For the text-containing cell, return its midpoint in (X, Y) coordinate format. 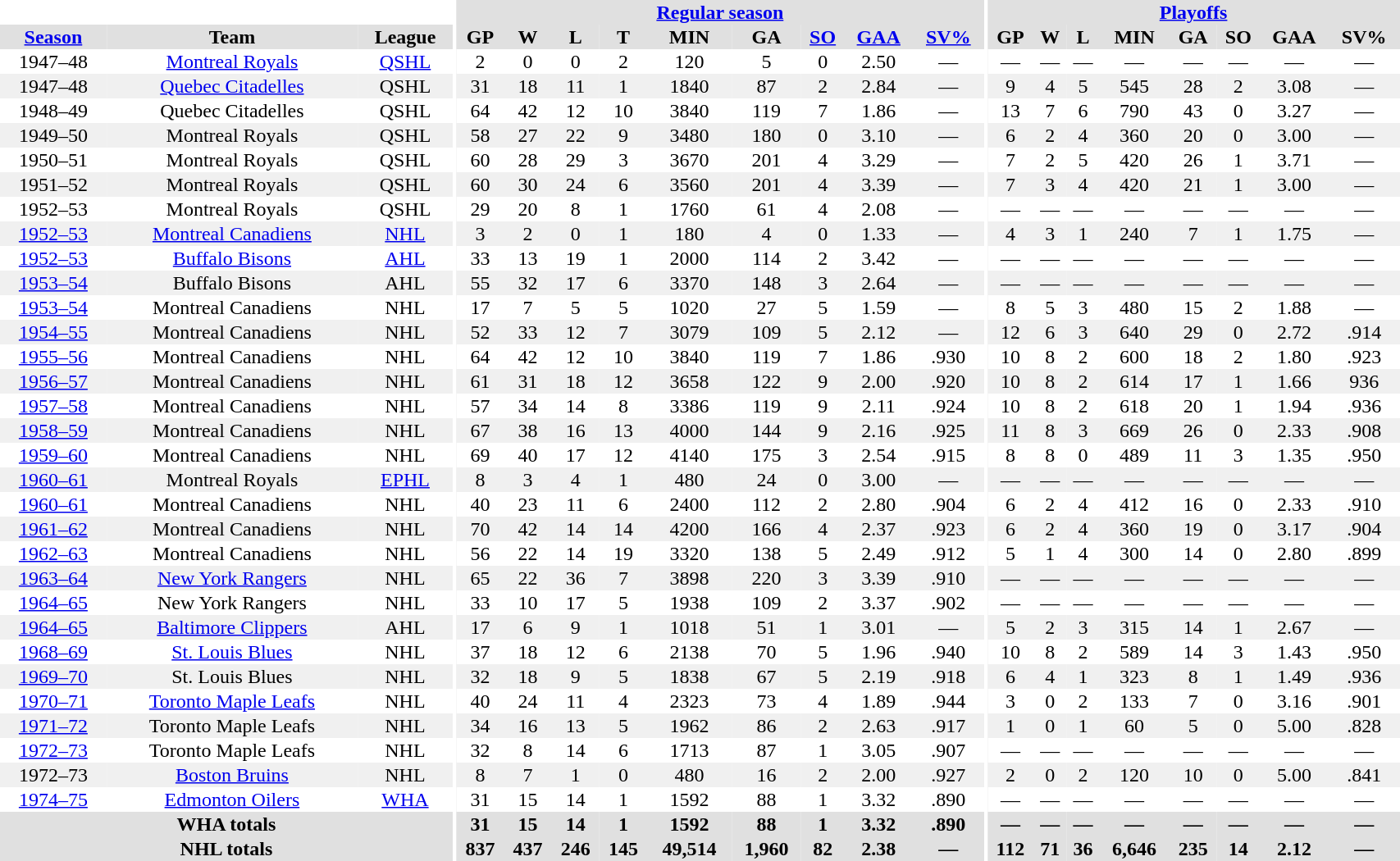
144 (766, 430)
1959–60 (53, 455)
1970–71 (53, 701)
3370 (689, 283)
55 (480, 283)
21 (1193, 184)
1961–62 (53, 529)
1.59 (878, 307)
1950–51 (53, 160)
669 (1135, 430)
3658 (689, 381)
1956–57 (53, 381)
2.37 (878, 529)
600 (1135, 357)
Playoffs (1194, 12)
23 (528, 504)
56 (480, 553)
58 (480, 135)
2.72 (1294, 332)
3.42 (878, 258)
618 (1135, 406)
Season (53, 37)
.915 (948, 455)
1.33 (878, 234)
Team (232, 37)
1.66 (1294, 381)
2.54 (878, 455)
489 (1135, 455)
71 (1050, 849)
545 (1135, 86)
.914 (1364, 332)
2.11 (878, 406)
3898 (689, 578)
589 (1135, 652)
936 (1364, 381)
.920 (948, 381)
1954–55 (53, 332)
38 (528, 430)
2.84 (878, 86)
Baltimore Clippers (232, 627)
EPHL (405, 480)
1838 (689, 676)
3.29 (878, 160)
2.08 (878, 209)
2.16 (878, 430)
175 (766, 455)
3320 (689, 553)
4200 (689, 529)
122 (766, 381)
2323 (689, 701)
.944 (948, 701)
37 (480, 652)
837 (480, 849)
Boston Bruins (232, 775)
3079 (689, 332)
1949–50 (53, 135)
246 (576, 849)
.940 (948, 652)
3.71 (1294, 160)
3.08 (1294, 86)
1.49 (1294, 676)
1.75 (1294, 234)
3670 (689, 160)
.912 (948, 553)
1.96 (878, 652)
3.16 (1294, 701)
.917 (948, 726)
1020 (689, 307)
323 (1135, 676)
1.94 (1294, 406)
.841 (1364, 775)
2.50 (878, 61)
1840 (689, 86)
3480 (689, 135)
.924 (948, 406)
1963–64 (53, 578)
1.80 (1294, 357)
4000 (689, 430)
T (623, 37)
WHA totals (226, 824)
1713 (689, 750)
1.88 (1294, 307)
NHL totals (226, 849)
235 (1193, 849)
300 (1135, 553)
2.38 (878, 849)
2.64 (878, 283)
3.01 (878, 627)
65 (480, 578)
73 (766, 701)
166 (766, 529)
2000 (689, 258)
1971–72 (53, 726)
57 (480, 406)
WHA (405, 799)
.930 (948, 357)
1.89 (878, 701)
1955–56 (53, 357)
315 (1135, 627)
.927 (948, 775)
1962 (689, 726)
2.49 (878, 553)
2400 (689, 504)
412 (1135, 504)
1948–49 (53, 111)
1969–70 (53, 676)
790 (1135, 111)
.902 (948, 603)
3.05 (878, 750)
49,514 (689, 849)
3.27 (1294, 111)
2.63 (878, 726)
51 (766, 627)
1968–69 (53, 652)
30 (528, 184)
.907 (948, 750)
1957–58 (53, 406)
.918 (948, 676)
52 (480, 332)
3.17 (1294, 529)
3560 (689, 184)
145 (623, 849)
2138 (689, 652)
148 (766, 283)
614 (1135, 381)
.899 (1364, 553)
.828 (1364, 726)
3.37 (878, 603)
4140 (689, 455)
1018 (689, 627)
.908 (1364, 430)
69 (480, 455)
2.19 (878, 676)
3386 (689, 406)
1958–59 (53, 430)
640 (1135, 332)
1974–75 (53, 799)
114 (766, 258)
3.10 (878, 135)
1.43 (1294, 652)
1760 (689, 209)
.901 (1364, 701)
1.35 (1294, 455)
82 (823, 849)
240 (1135, 234)
43 (1193, 111)
Regular season (720, 12)
6,646 (1135, 849)
1938 (689, 603)
220 (766, 578)
2.67 (1294, 627)
437 (528, 849)
.925 (948, 430)
133 (1135, 701)
Edmonton Oilers (232, 799)
1,960 (766, 849)
138 (766, 553)
League (405, 37)
1962–63 (53, 553)
1951–52 (53, 184)
86 (766, 726)
